Detect which cell encompasses the target text, then output its [X, Y] center coordinate. 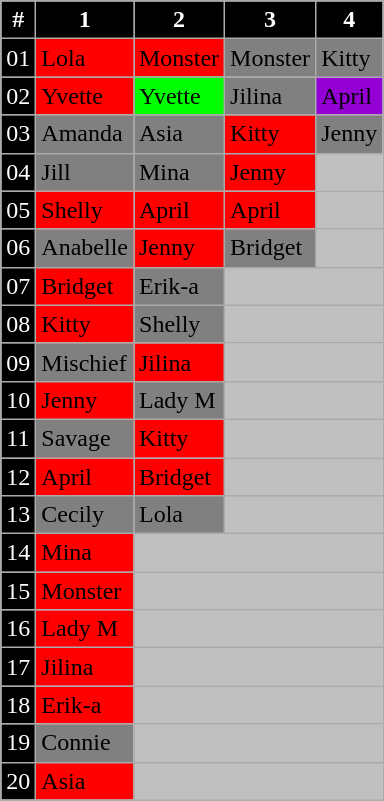
4 [350, 20]
2 [180, 20]
3 [270, 20]
12 [18, 477]
14 [18, 553]
Savage [85, 438]
06 [18, 248]
Mischief [85, 362]
Amanda [85, 134]
15 [18, 591]
01 [18, 58]
Connie [85, 743]
18 [18, 705]
02 [18, 96]
09 [18, 362]
# [18, 20]
Jill [85, 172]
07 [18, 286]
Cecily [85, 515]
1 [85, 20]
03 [18, 134]
13 [18, 515]
11 [18, 438]
19 [18, 743]
17 [18, 667]
08 [18, 324]
16 [18, 629]
10 [18, 400]
05 [18, 210]
04 [18, 172]
20 [18, 781]
Anabelle [85, 248]
